Find where the given text appears and provide that cell's center as (X, Y) coordinate. 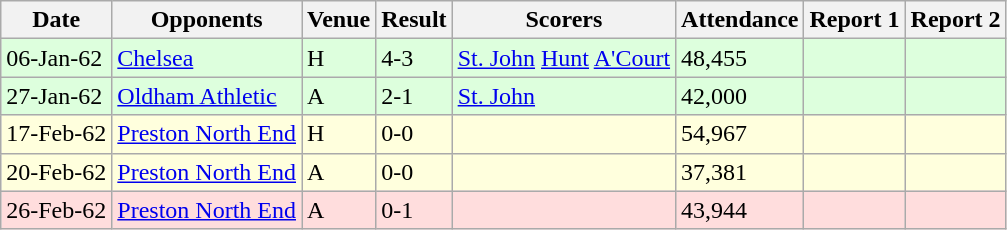
17-Feb-62 (56, 134)
Venue (339, 20)
Report 2 (956, 20)
37,381 (740, 172)
Opponents (207, 20)
0-1 (414, 210)
Result (414, 20)
54,967 (740, 134)
43,944 (740, 210)
Report 1 (854, 20)
27-Jan-62 (56, 96)
06-Jan-62 (56, 58)
Chelsea (207, 58)
42,000 (740, 96)
Date (56, 20)
2-1 (414, 96)
St. John Hunt A'Court (564, 58)
20-Feb-62 (56, 172)
Scorers (564, 20)
48,455 (740, 58)
Attendance (740, 20)
Oldham Athletic (207, 96)
St. John (564, 96)
4-3 (414, 58)
26-Feb-62 (56, 210)
